Return the (x, y) coordinate for the center point of the cell that contains the specified text.  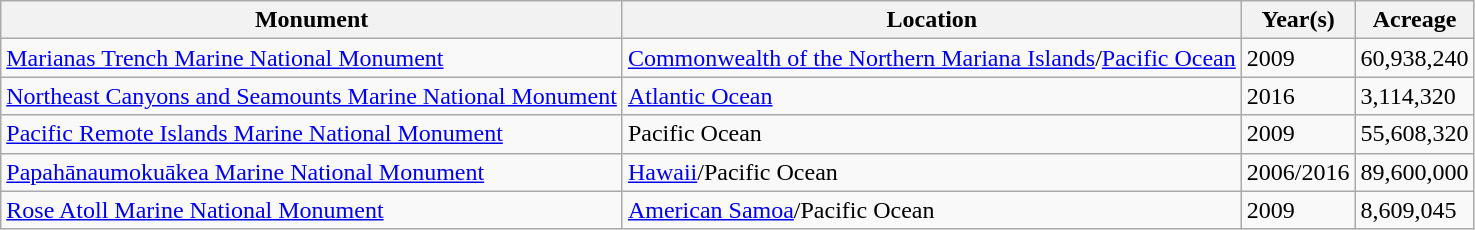
Year(s) (1298, 20)
Marianas Trench Marine National Monument (312, 58)
Papahānaumokuākea Marine National Monument (312, 172)
American Samoa/Pacific Ocean (932, 210)
Pacific Remote Islands Marine National Monument (312, 134)
8,609,045 (1414, 210)
Monument (312, 20)
60,938,240 (1414, 58)
3,114,320 (1414, 96)
55,608,320 (1414, 134)
Atlantic Ocean (932, 96)
Hawaii/Pacific Ocean (932, 172)
Acreage (1414, 20)
Commonwealth of the Northern Mariana Islands/Pacific Ocean (932, 58)
2016 (1298, 96)
2006/2016 (1298, 172)
Northeast Canyons and Seamounts Marine National Monument (312, 96)
89,600,000 (1414, 172)
Rose Atoll Marine National Monument (312, 210)
Location (932, 20)
Pacific Ocean (932, 134)
